Return the (x, y) coordinate for the center point of the cell that contains the specified text.  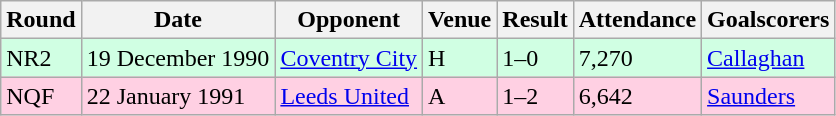
Attendance (637, 20)
Callaghan (768, 58)
1–2 (535, 96)
22 January 1991 (178, 96)
NQF (41, 96)
A (460, 96)
Venue (460, 20)
Result (535, 20)
Leeds United (349, 96)
Saunders (768, 96)
Coventry City (349, 58)
Goalscorers (768, 20)
1–0 (535, 58)
Date (178, 20)
6,642 (637, 96)
19 December 1990 (178, 58)
H (460, 58)
Round (41, 20)
Opponent (349, 20)
NR2 (41, 58)
7,270 (637, 58)
